Detect which cell encompasses the target text, then output its [X, Y] center coordinate. 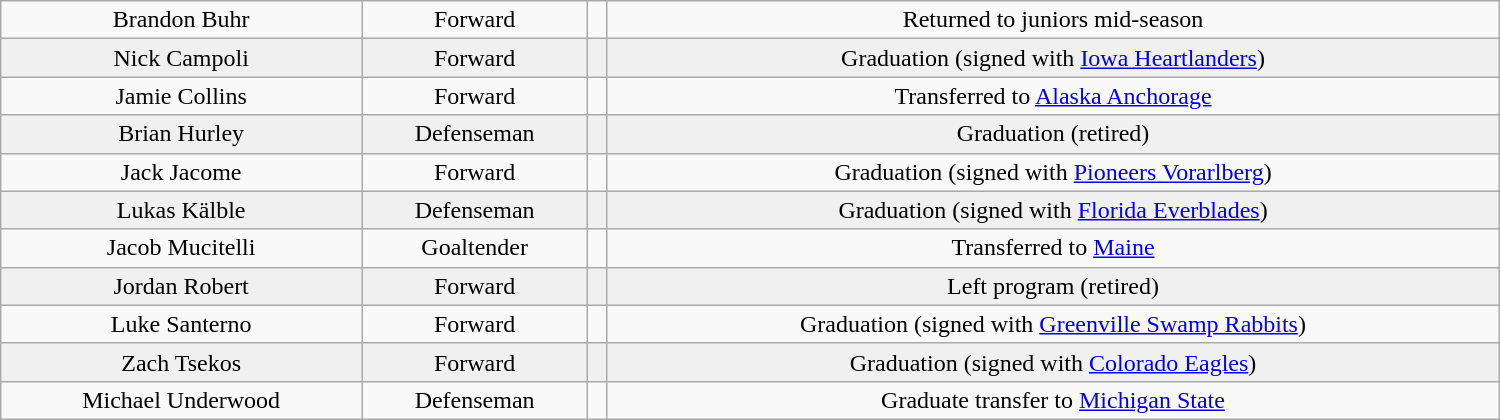
Jordan Robert [182, 286]
Graduation (retired) [1053, 134]
Jamie Collins [182, 96]
Michael Underwood [182, 400]
Lukas Kälble [182, 210]
Returned to juniors mid-season [1053, 20]
Goaltender [475, 248]
Zach Tsekos [182, 362]
Graduate transfer to Michigan State [1053, 400]
Brandon Buhr [182, 20]
Transferred to Alaska Anchorage [1053, 96]
Jack Jacome [182, 172]
Graduation (signed with Florida Everblades) [1053, 210]
Left program (retired) [1053, 286]
Graduation (signed with Colorado Eagles) [1053, 362]
Graduation (signed with Greenville Swamp Rabbits) [1053, 324]
Jacob Mucitelli [182, 248]
Transferred to Maine [1053, 248]
Graduation (signed with Pioneers Vorarlberg) [1053, 172]
Nick Campoli [182, 58]
Graduation (signed with Iowa Heartlanders) [1053, 58]
Brian Hurley [182, 134]
Luke Santerno [182, 324]
